Locate the cell with the specified text and output its (x, y) center coordinate. 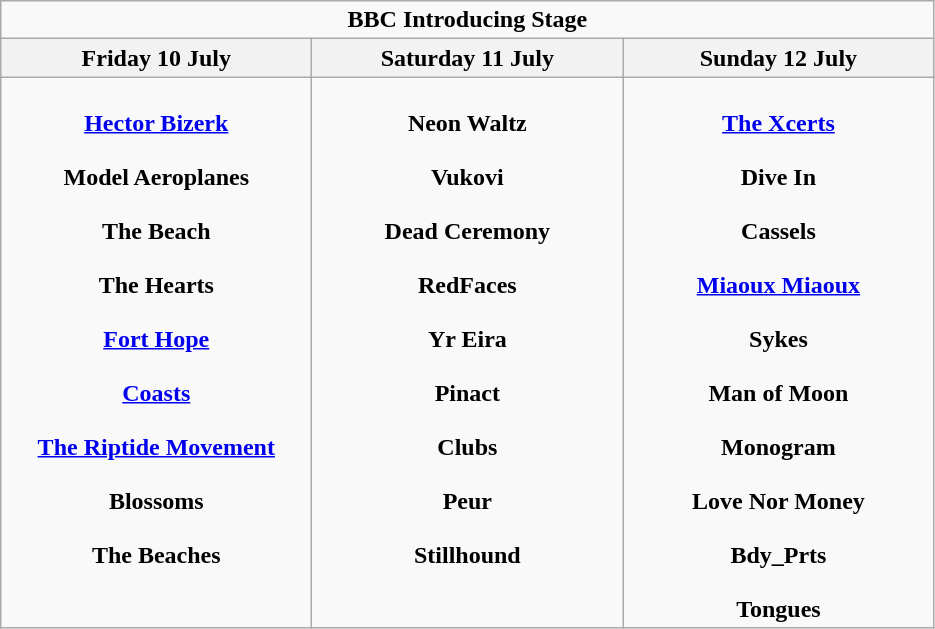
Hector Bizerk Model Aeroplanes The Beach The Hearts Fort Hope Coasts The Riptide Movement Blossoms The Beaches (156, 352)
BBC Introducing Stage (468, 20)
Saturday 11 July (468, 58)
Sunday 12 July (778, 58)
The Xcerts Dive In Cassels Miaoux Miaoux Sykes Man of Moon Monogram Love Nor Money Bdy_Prts Tongues (778, 352)
Friday 10 July (156, 58)
Neon Waltz Vukovi Dead Ceremony RedFaces Yr Eira Pinact Clubs Peur Stillhound (468, 352)
